Output the [x, y] coordinate of the center of the cell containing the given text.  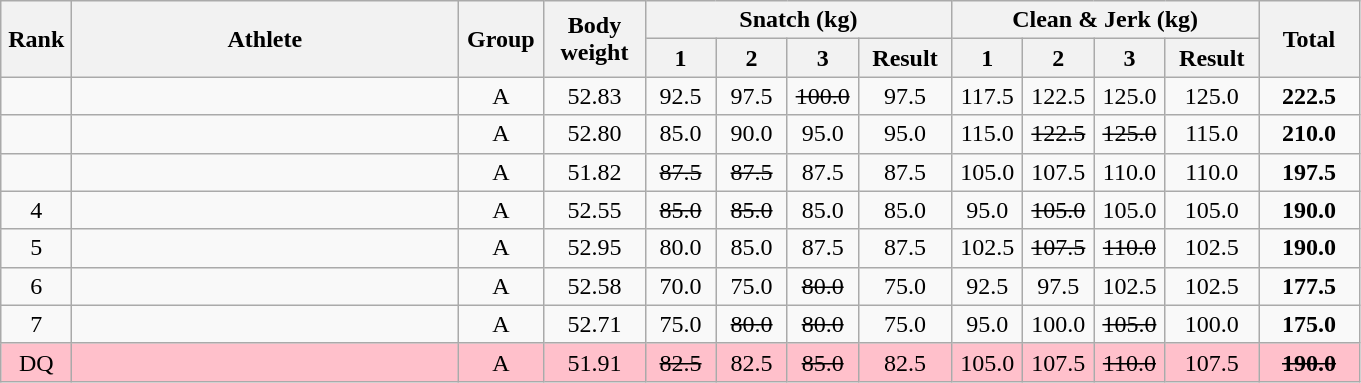
Group [501, 39]
52.80 [594, 134]
197.5 [1308, 172]
5 [36, 248]
51.82 [594, 172]
51.91 [594, 362]
Snatch (kg) [798, 20]
90.0 [752, 134]
7 [36, 324]
52.55 [594, 210]
Body weight [594, 39]
70.0 [680, 286]
Rank [36, 39]
Clean & Jerk (kg) [1106, 20]
6 [36, 286]
177.5 [1308, 286]
52.95 [594, 248]
4 [36, 210]
222.5 [1308, 96]
117.5 [988, 96]
175.0 [1308, 324]
52.58 [594, 286]
52.83 [594, 96]
Athlete [265, 39]
210.0 [1308, 134]
DQ [36, 362]
52.71 [594, 324]
Total [1308, 39]
